Locate the cell with the specified text and output its (x, y) center coordinate. 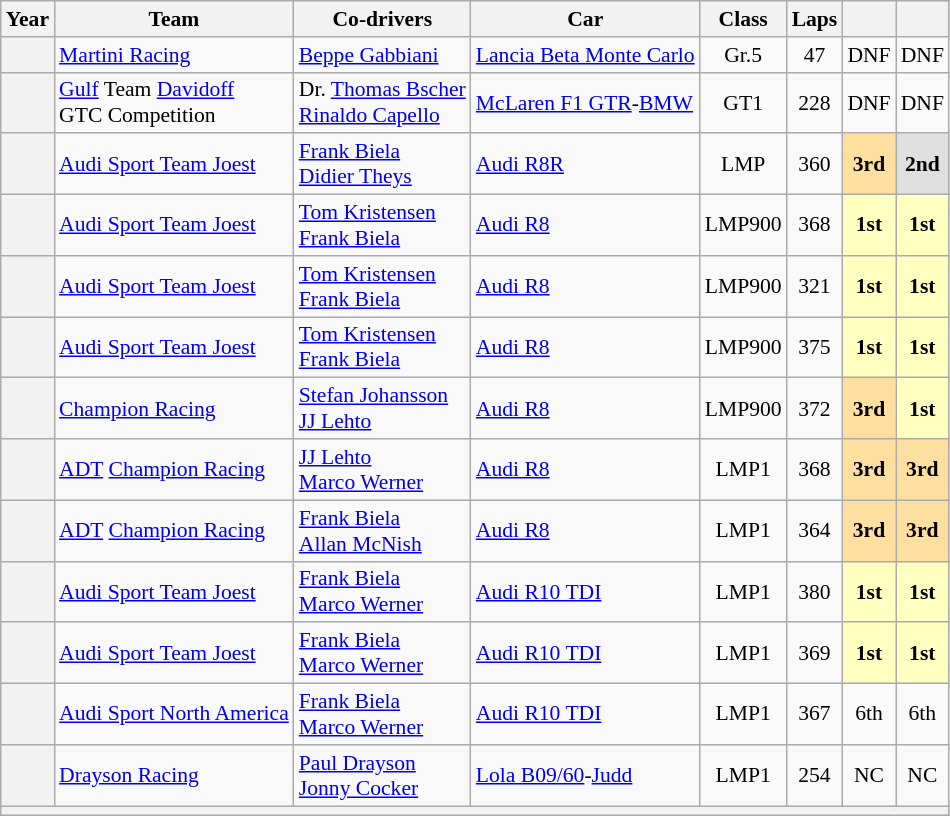
2nd (922, 164)
321 (815, 286)
Team (174, 19)
375 (815, 348)
380 (815, 592)
Gr.5 (744, 55)
Year (28, 19)
Lola B09/60-Judd (586, 776)
Dr. Thomas Bscher Rinaldo Capello (382, 102)
228 (815, 102)
Laps (815, 19)
Audi R8R (586, 164)
McLaren F1 GTR-BMW (586, 102)
LMP (744, 164)
Lancia Beta Monte Carlo (586, 55)
JJ Lehto Marco Werner (382, 470)
Co-drivers (382, 19)
Frank Biela Allan McNish (382, 530)
Drayson Racing (174, 776)
364 (815, 530)
Paul Drayson Jonny Cocker (382, 776)
Stefan Johansson JJ Lehto (382, 408)
GT1 (744, 102)
254 (815, 776)
47 (815, 55)
Frank Biela Didier Theys (382, 164)
Class (744, 19)
Audi Sport North America (174, 714)
Champion Racing (174, 408)
Car (586, 19)
Gulf Team Davidoff GTC Competition (174, 102)
Martini Racing (174, 55)
360 (815, 164)
Beppe Gabbiani (382, 55)
367 (815, 714)
369 (815, 654)
372 (815, 408)
